Return (x, y) of the center of cell containing provided text 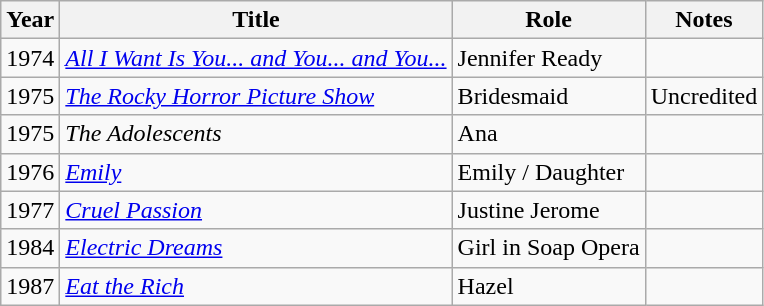
Emily / Daughter (548, 172)
Girl in Soap Opera (548, 248)
Electric Dreams (256, 248)
Role (548, 20)
The Rocky Horror Picture Show (256, 96)
Hazel (548, 286)
1976 (30, 172)
All I Want Is You... and You... and You... (256, 58)
Uncredited (704, 96)
Cruel Passion (256, 210)
Year (30, 20)
Emily (256, 172)
Jennifer Ready (548, 58)
Eat the Rich (256, 286)
Bridesmaid (548, 96)
1974 (30, 58)
The Adolescents (256, 134)
1987 (30, 286)
1977 (30, 210)
Justine Jerome (548, 210)
Ana (548, 134)
Notes (704, 20)
Title (256, 20)
1984 (30, 248)
